Identify which cell holds the provided text, then report its (X, Y) central coordinate. 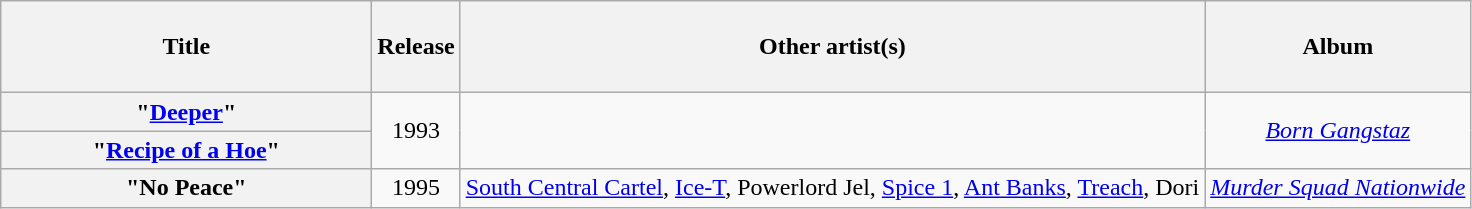
Album (1338, 47)
"Recipe of a Hoe" (186, 150)
Murder Squad Nationwide (1338, 188)
South Central Cartel, Ice-T, Powerlord Jel, Spice 1, Ant Banks, Treach, Dori (832, 188)
1995 (416, 188)
"Deeper" (186, 112)
Title (186, 47)
"No Peace" (186, 188)
1993 (416, 131)
Release (416, 47)
Other artist(s) (832, 47)
Born Gangstaz (1338, 131)
